Provide the (x, y) coordinate of the cell's center where the given text is located.  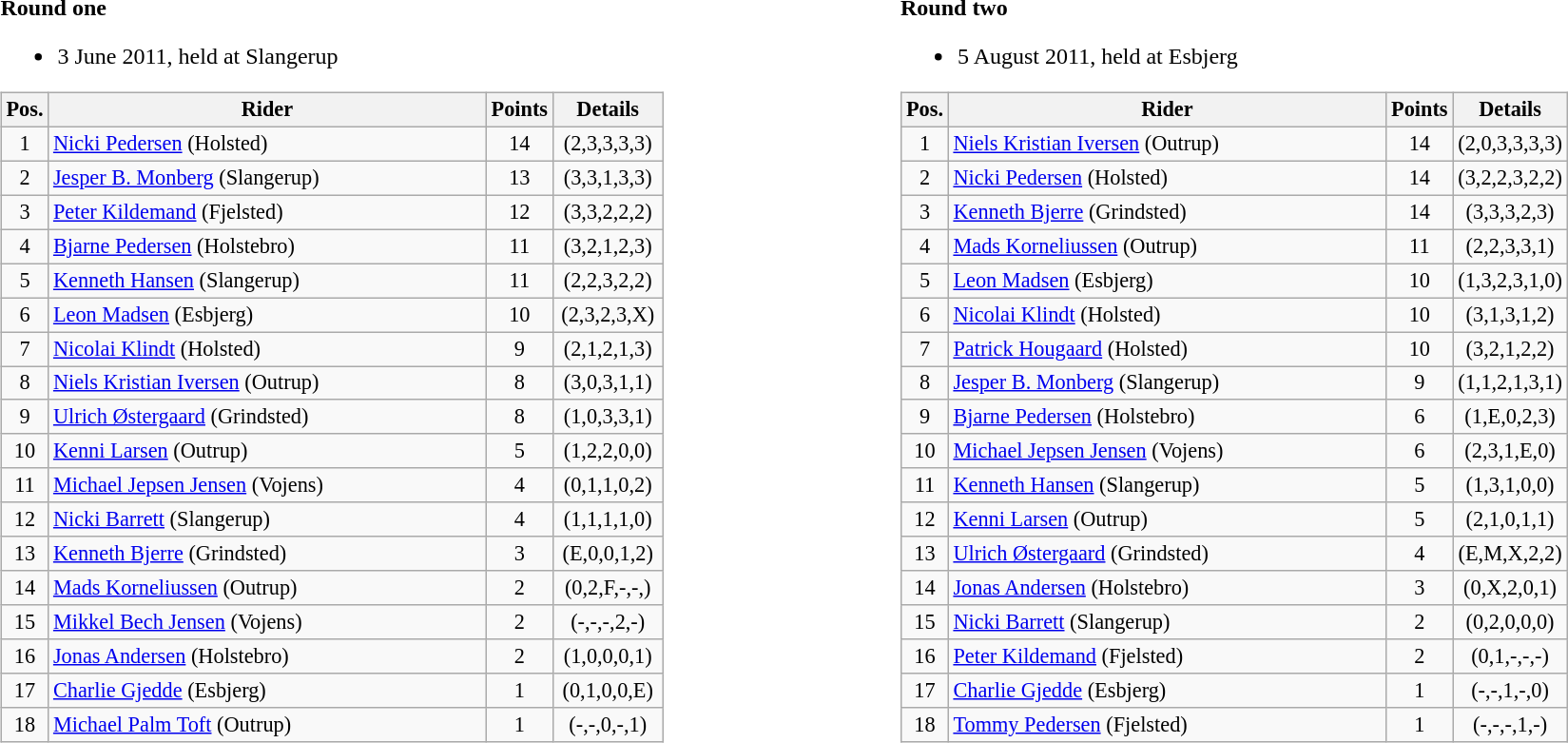
(1,2,2,0,0) (609, 451)
(0,1,1,0,2) (609, 485)
(2,3,1,E,0) (1510, 451)
Michael Palm Toft (Outrup) (267, 725)
(1,0,0,0,1) (609, 656)
(3,1,3,1,2) (1510, 315)
Patrick Hougaard (Holsted) (1167, 349)
(2,0,3,3,3,3) (1510, 144)
(2,3,3,3,3) (609, 144)
(0,X,2,0,1) (1510, 588)
(0,2,0,0,0) (1510, 622)
(2,2,3,2,2) (609, 281)
(2,1,2,1,3) (609, 349)
(3,2,2,3,2,2) (1510, 178)
Tommy Pedersen (Fjelsted) (1167, 725)
(3,3,2,2,2) (609, 212)
(2,3,2,3,X) (609, 315)
(0,2,F,-,-,) (609, 588)
(3,2,1,2,3) (609, 246)
(E,0,0,1,2) (609, 554)
Mikkel Bech Jensen (Vojens) (267, 622)
(-,-,-,2,-) (609, 622)
(3,3,1,3,3) (609, 178)
(3,0,3,1,1) (609, 382)
(1,3,2,3,1,0) (1510, 281)
(1,3,1,0,0) (1510, 485)
(3,3,3,2,3) (1510, 212)
(-,-,1,-,0) (1510, 691)
(-,-,0,-,1) (609, 725)
(1,1,1,1,0) (609, 519)
(2,1,0,1,1) (1510, 519)
(0,1,0,0,E) (609, 691)
(2,2,3,3,1) (1510, 246)
(3,2,1,2,2) (1510, 349)
(E,M,X,2,2) (1510, 554)
(1,1,2,1,3,1) (1510, 382)
(1,0,3,3,1) (609, 417)
(-,-,-,1,-) (1510, 725)
(1,E,0,2,3) (1510, 417)
(0,1,-,-,-) (1510, 656)
